From the cell containing the given text, extract its center point as (X, Y) coordinate. 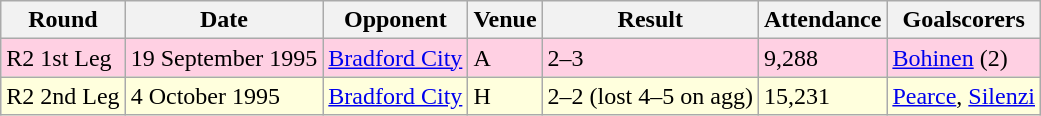
Opponent (396, 20)
19 September 1995 (224, 58)
Date (224, 20)
Goalscorers (964, 20)
15,231 (822, 96)
R2 1st Leg (63, 58)
4 October 1995 (224, 96)
Pearce, Silenzi (964, 96)
Result (650, 20)
Bohinen (2) (964, 58)
H (505, 96)
2–3 (650, 58)
9,288 (822, 58)
Attendance (822, 20)
Round (63, 20)
2–2 (lost 4–5 on agg) (650, 96)
Venue (505, 20)
R2 2nd Leg (63, 96)
A (505, 58)
